Identify which cell holds the provided text, then report its [X, Y] central coordinate. 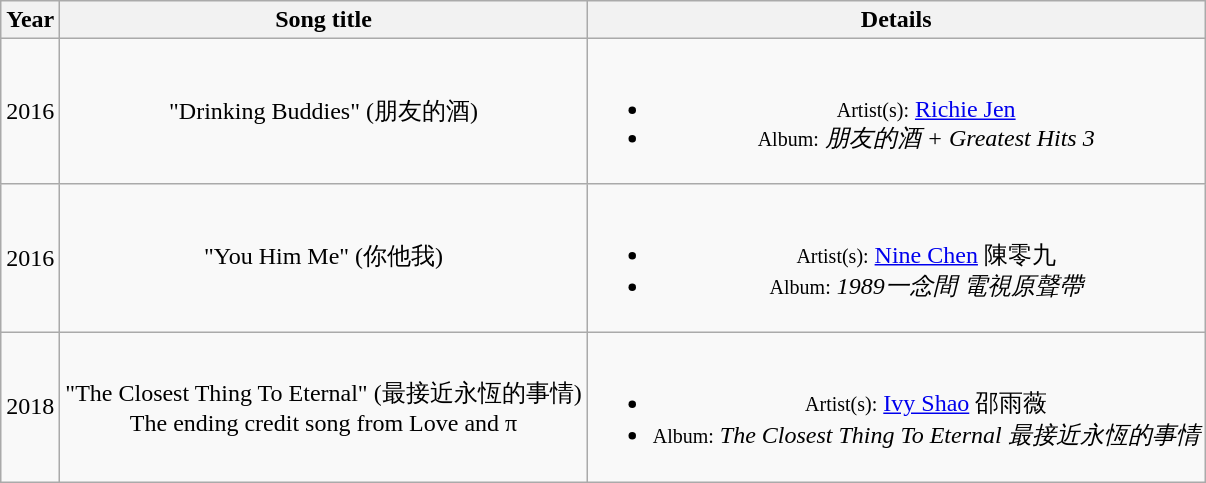
"The Closest Thing To Eternal" (最接近永恆的事情)The ending credit song from Love and π [324, 406]
2018 [30, 406]
Artist(s): Richie JenAlbum: 朋友的酒 + Greatest Hits 3 [896, 112]
Artist(s): Ivy Shao 邵雨薇Album: The Closest Thing To Eternal 最接近永恆的事情 [896, 406]
Song title [324, 20]
"Drinking Buddies" (朋友的酒) [324, 112]
Year [30, 20]
"You Him Me" (你他我) [324, 258]
Details [896, 20]
Artist(s): Nine Chen 陳零九Album: 1989一念間 電視原聲帶 [896, 258]
